Search for the cell housing the specified text and yield its [X, Y] center coordinate. 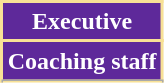
Executive [82, 22]
Coaching staff [82, 61]
